For the text-containing cell, return its midpoint in (x, y) coordinate format. 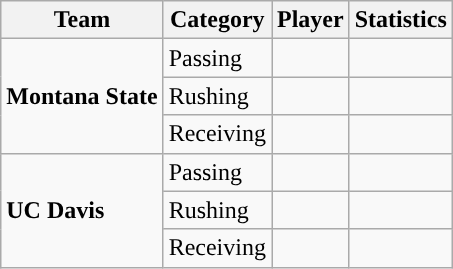
Player (311, 20)
Statistics (400, 20)
Category (217, 20)
UC Davis (82, 210)
Team (82, 20)
Montana State (82, 96)
